Search for the cell housing the specified text and yield its [x, y] center coordinate. 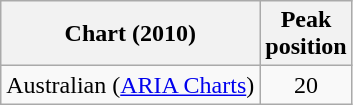
Australian (ARIA Charts) [130, 85]
20 [306, 85]
Peakposition [306, 34]
Chart (2010) [130, 34]
